Provide the (x, y) coordinate of the cell's center where the given text is located.  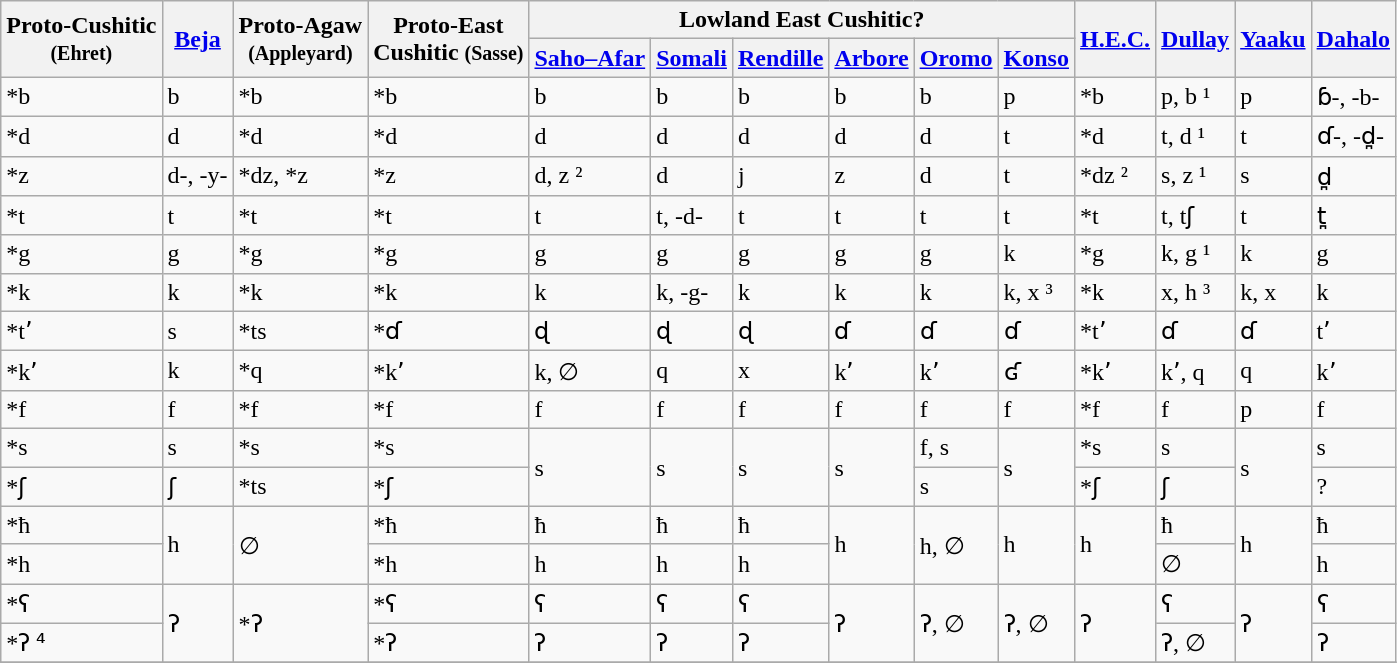
Saho–Afar (590, 58)
*q (300, 371)
d̪ (1353, 176)
*ɗ (448, 331)
j (780, 176)
Yaaku (1273, 39)
*dz, *z (300, 176)
Proto-Cushitic(Ehret) (82, 39)
ɓ-, -b- (1353, 97)
tʼ (1353, 331)
t, -d- (692, 216)
z (872, 176)
ɗ-, -d̪- (1353, 136)
t, d ¹ (1196, 136)
? (1353, 486)
Konso (1036, 58)
*ʔ ⁴ (82, 643)
Rendille (780, 58)
H.E.C. (1114, 39)
Proto-EastCushitic (Sasse) (448, 39)
s, z ¹ (1196, 176)
Dahalo (1353, 39)
Arbore (872, 58)
f, s (956, 447)
Dullay (1196, 39)
Oromo (956, 58)
Somali (692, 58)
k, x ³ (1036, 292)
p, b ¹ (1196, 97)
d, z ² (590, 176)
k, x (1273, 292)
t, tʃ (1196, 216)
Lowland East Cushitic? (802, 20)
h, ∅ (956, 545)
x (780, 371)
k, g ¹ (1196, 254)
ʛ (1036, 371)
t̪ (1353, 216)
Beja (198, 39)
Proto-Agaw(Appleyard) (300, 39)
*dz ² (1114, 176)
k, ∅ (590, 371)
x, h ³ (1196, 292)
k, -g- (692, 292)
d-, -y- (198, 176)
kʼ, q (1196, 371)
